Output the (X, Y) coordinate of the center of the cell containing the given text.  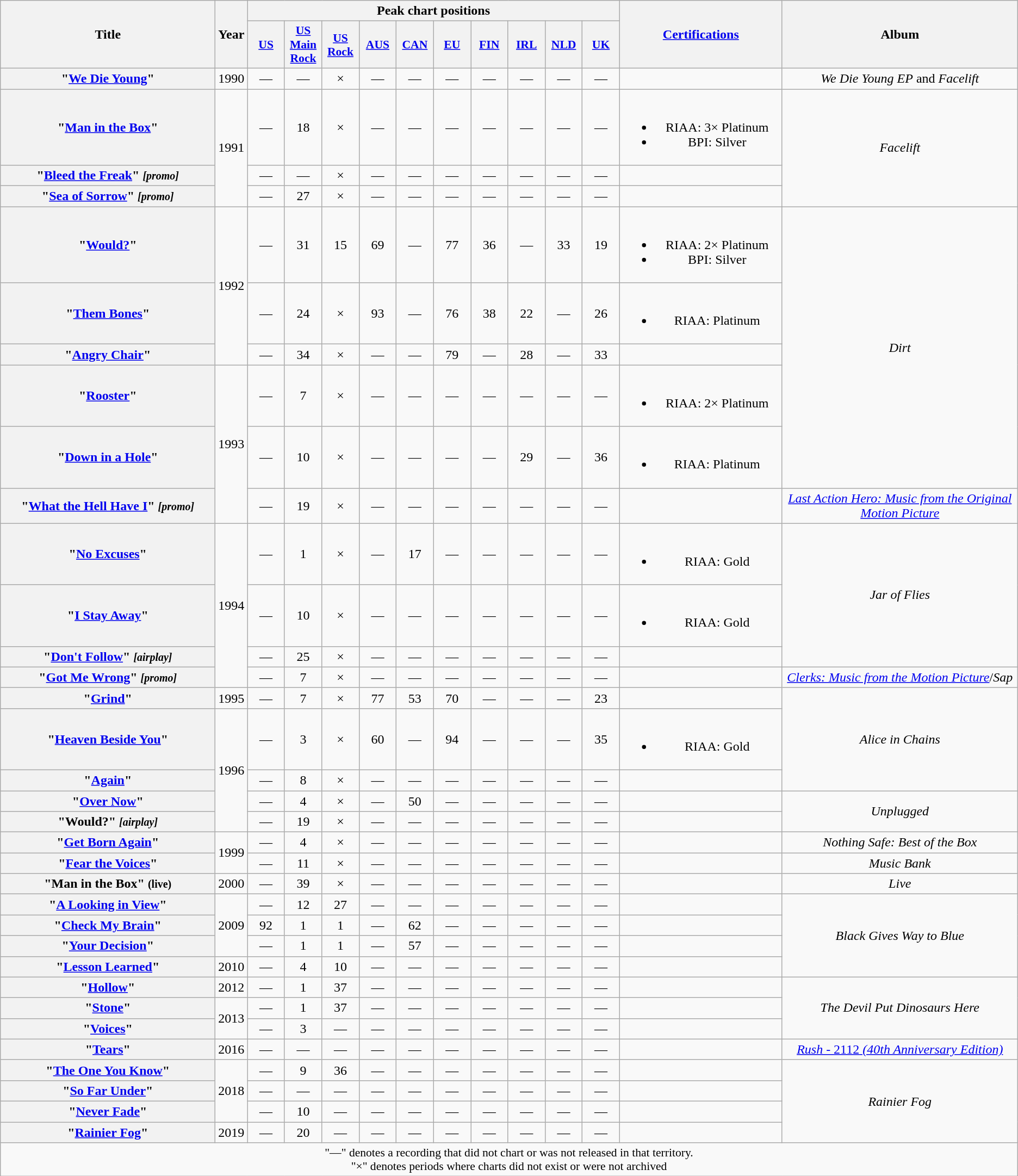
2013 (232, 1018)
92 (266, 925)
Unplugged (899, 812)
"Grind" (108, 698)
20 (303, 1132)
Certifications (700, 35)
FIN (489, 45)
Dirt (899, 347)
12 (303, 905)
Year (232, 35)
1993 (232, 444)
17 (415, 554)
We Die Young EP and Facelift (899, 78)
"Don't Follow" [airplay] (108, 657)
"Check My Brain" (108, 925)
1992 (232, 286)
35 (601, 739)
"Heaven Beside You" (108, 739)
25 (303, 657)
62 (415, 925)
24 (303, 313)
2010 (232, 967)
"Again" (108, 780)
26 (601, 313)
57 (415, 946)
IRL (526, 45)
39 (303, 884)
31 (303, 245)
"Tears" (108, 1049)
1996 (232, 770)
2009 (232, 925)
USMainRock (303, 45)
"Them Bones" (108, 313)
"Angry Chair" (108, 355)
"Man in the Box" (108, 127)
"Over Now" (108, 801)
2019 (232, 1132)
Title (108, 35)
94 (452, 739)
2018 (232, 1091)
9 (303, 1070)
CAN (415, 45)
Album (899, 35)
29 (526, 457)
11 (303, 863)
Peak chart positions (433, 11)
Nothing Safe: Best of the Box (899, 843)
8 (303, 780)
69 (377, 245)
60 (377, 739)
53 (415, 698)
Clerks: Music from the Motion Picture/Sap (899, 677)
"Man in the Box" (live) (108, 884)
"—" denotes a recording that did not chart or was not released in that territory."×" denotes periods where charts did not exist or were not archived (509, 1160)
UK (601, 45)
23 (601, 698)
79 (452, 355)
"Fear the Voices" (108, 863)
"Would?" [airplay] (108, 822)
Live (899, 884)
"Never Fade" (108, 1111)
RIAA: 3× PlatinumBPI: Silver (700, 127)
93 (377, 313)
1995 (232, 698)
22 (526, 313)
"Your Decision" (108, 946)
50 (415, 801)
"Stone" (108, 1008)
"Would?" (108, 245)
"Get Born Again" (108, 843)
Jar of Flies (899, 595)
"Voices" (108, 1029)
Facelift (899, 148)
"A Looking in View" (108, 905)
34 (303, 355)
38 (489, 313)
Last Action Hero: Music from the Original Motion Picture (899, 506)
RIAA: 2× PlatinumBPI: Silver (700, 245)
15 (340, 245)
"Rooster" (108, 396)
2012 (232, 987)
"So Far Under" (108, 1091)
"Sea of Sorrow" [promo] (108, 196)
"What the Hell Have I" [promo] (108, 506)
"Rainier Fog" (108, 1132)
AUS (377, 45)
18 (303, 127)
USRock (340, 45)
"No Excuses" (108, 554)
"I Stay Away" (108, 616)
2000 (232, 884)
Rush - 2112 (40th Anniversary Edition) (899, 1049)
1990 (232, 78)
"Hollow" (108, 987)
2016 (232, 1049)
28 (526, 355)
US (266, 45)
"We Die Young" (108, 78)
EU (452, 45)
RIAA: 2× Platinum (700, 396)
"Lesson Learned" (108, 967)
1999 (232, 853)
1991 (232, 148)
NLD (563, 45)
Music Bank (899, 863)
"The One You Know" (108, 1070)
The Devil Put Dinosaurs Here (899, 1008)
"Got Me Wrong" [promo] (108, 677)
1994 (232, 605)
Black Gives Way to Blue (899, 936)
Alice in Chains (899, 739)
Rainier Fog (899, 1101)
"Down in a Hole" (108, 457)
"Bleed the Freak" [promo] (108, 176)
70 (452, 698)
76 (452, 313)
